Determine the (x, y) coordinate at the center of the cell enclosing the given text.  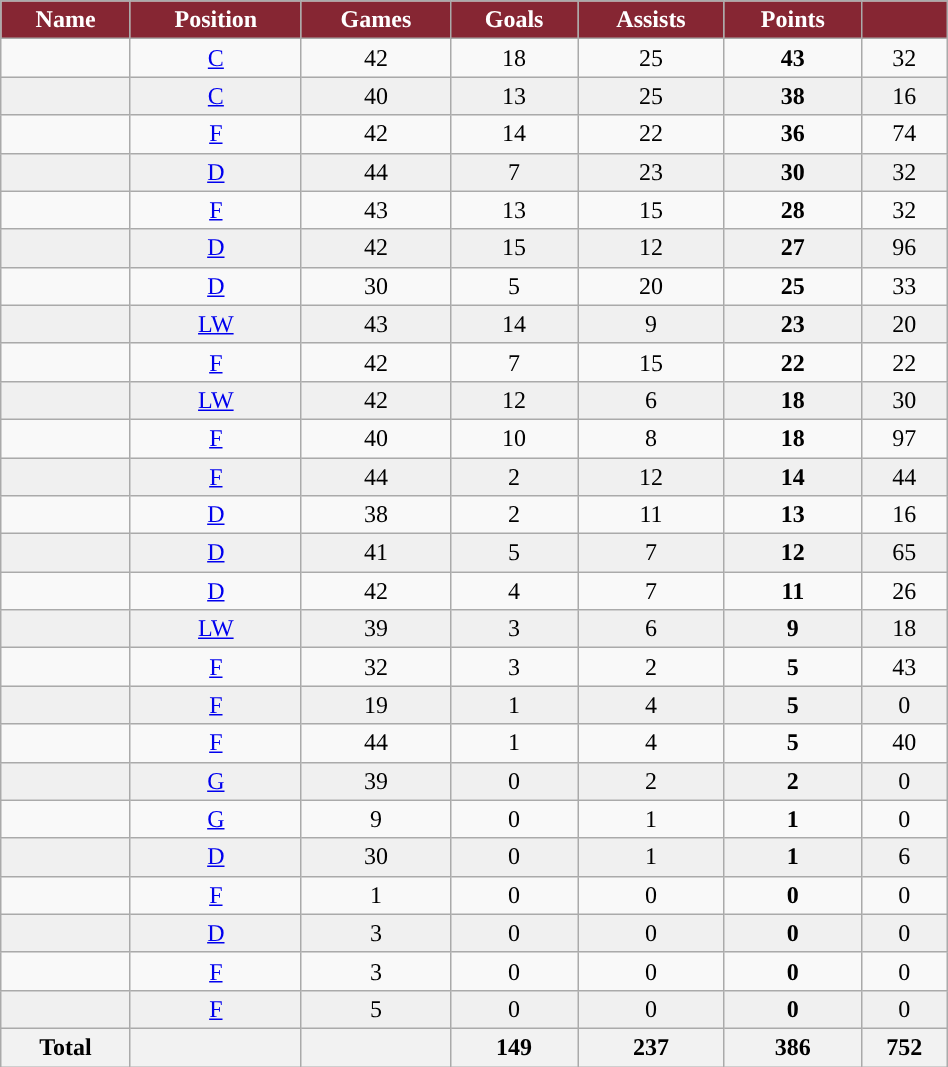
752 (904, 1047)
28 (792, 210)
Name (66, 20)
Assists (652, 20)
33 (904, 286)
27 (792, 248)
386 (792, 1047)
96 (904, 248)
65 (904, 553)
Points (792, 20)
Total (66, 1047)
8 (652, 438)
149 (514, 1047)
74 (904, 134)
237 (652, 1047)
Games (376, 20)
97 (904, 438)
Goals (514, 20)
10 (514, 438)
19 (376, 705)
Position (216, 20)
41 (376, 553)
36 (792, 134)
26 (904, 591)
